Detect which cell encompasses the target text, then output its [X, Y] center coordinate. 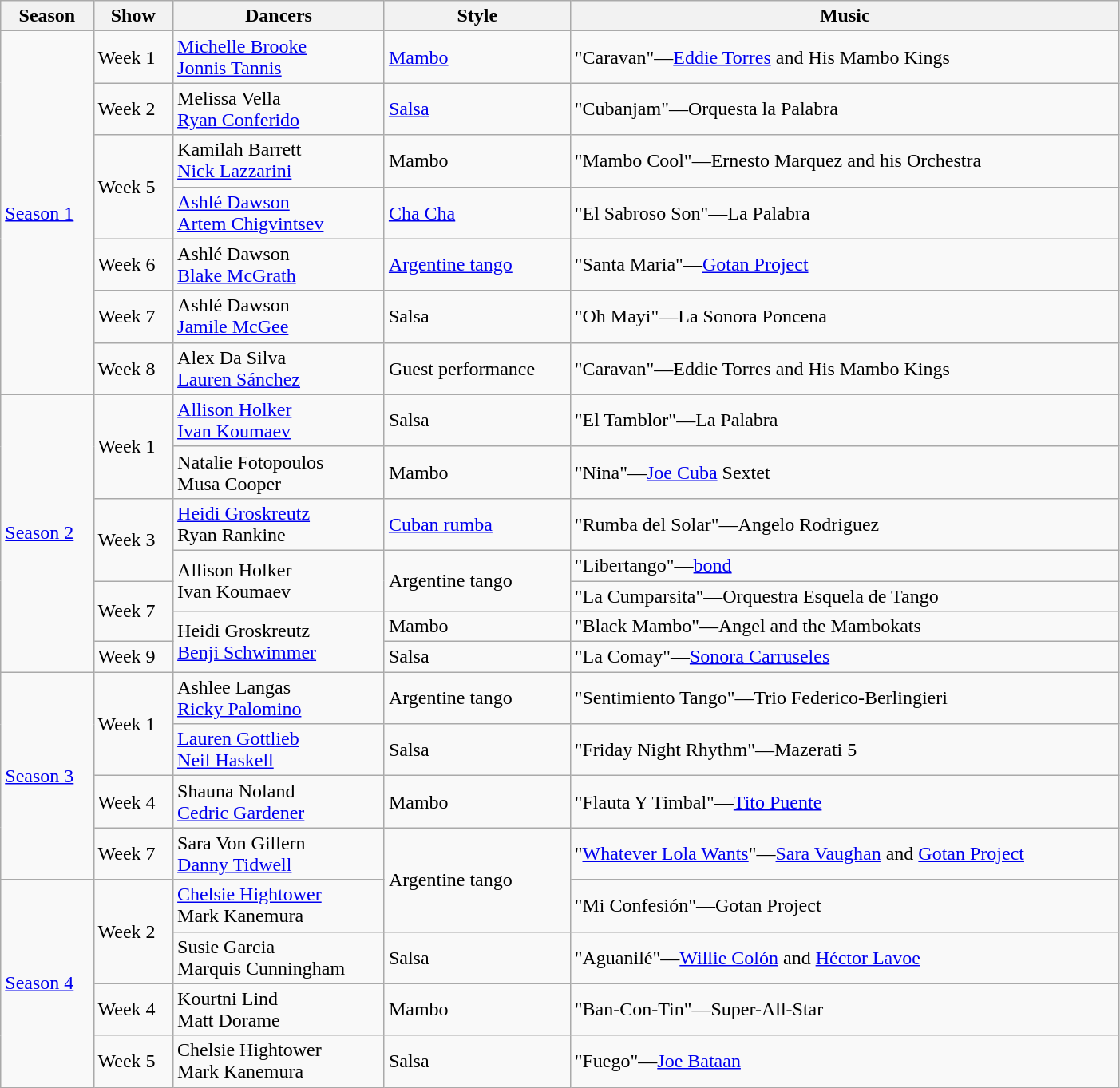
Week 8 [133, 369]
Music [845, 16]
"Black Mambo"—Angel and the Mambokats [845, 627]
Shauna NolandCedric Gardener [279, 801]
"Fuego"—Joe Bataan [845, 1062]
"Libertango"—bond [845, 565]
Season 3 [47, 776]
"Ban-Con-Tin"—Super-All-Star [845, 1009]
Kourtni LindMatt Dorame [279, 1009]
"Whatever Lola Wants"—Sara Vaughan and Gotan Project [845, 854]
Alex Da SilvaLauren Sánchez [279, 369]
Ashlé DawsonJamile McGee [279, 316]
"Sentimiento Tango"—Trio Federico-Berlingieri [845, 698]
Dancers [279, 16]
Melissa VellaRyan Conferido [279, 109]
"Cubanjam"—Orquesta la Palabra [845, 109]
"Oh Mayi"—La Sonora Poncena [845, 316]
Sara Von GillernDanny Tidwell [279, 854]
Week 6 [133, 265]
"Santa Maria"—Gotan Project [845, 265]
Heidi GroskreutzRyan Rankine [279, 524]
Season 1 [47, 212]
Ashlee LangasRicky Palomino [279, 698]
Show [133, 16]
Style [477, 16]
"Rumba del Solar"—Angelo Rodriguez [845, 524]
"El Sabroso Son"—La Palabra [845, 212]
Susie GarciaMarquis Cunningham [279, 958]
Michelle BrookeJonnis Tannis [279, 57]
"La Comay"—Sonora Carruseles [845, 657]
"El Tamblor"—La Palabra [845, 420]
"Flauta Y Timbal"—Tito Puente [845, 801]
"Mambo Cool"—Ernesto Marquez and his Orchestra [845, 161]
Season [47, 16]
Season 4 [47, 983]
Cha Cha [477, 212]
Heidi GroskreutzBenji Schwimmer [279, 642]
Lauren GottliebNeil Haskell [279, 750]
"La Cumparsita"—Orquestra Esquela de Tango [845, 596]
Natalie FotopoulosMusa Cooper [279, 473]
Cuban rumba [477, 524]
Week 3 [133, 540]
Guest performance [477, 369]
Ashlé DawsonArtem Chigvintsev [279, 212]
"Aguanilé"—Willie Colón and Héctor Lavoe [845, 958]
"Friday Night Rhythm"—Mazerati 5 [845, 750]
Week 9 [133, 657]
Kamilah BarrettNick Lazzarini [279, 161]
Ashlé DawsonBlake McGrath [279, 265]
"Nina"—Joe Cuba Sextet [845, 473]
Season 2 [47, 533]
"Mi Confesión"—Gotan Project [845, 905]
